For the text-containing cell, return its midpoint in [X, Y] coordinate format. 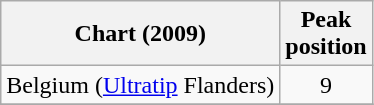
Belgium (Ultratip Flanders) [140, 85]
9 [326, 85]
Chart (2009) [140, 34]
Peakposition [326, 34]
